Scan for the cell matching the given text and deliver its (x, y) coordinate at center. 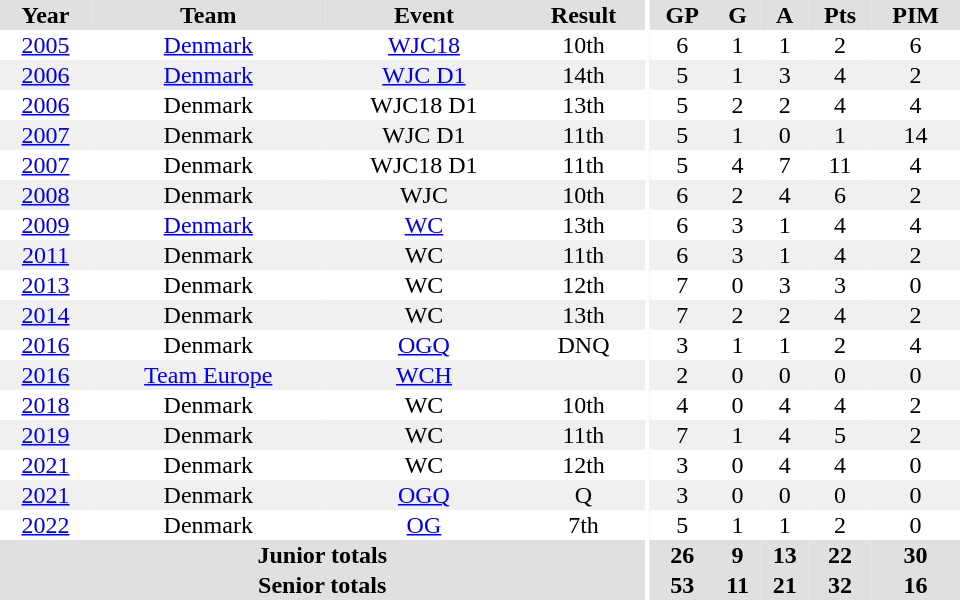
WJC18 (424, 45)
G (738, 15)
14th (583, 75)
22 (840, 555)
53 (682, 585)
2011 (46, 255)
7th (583, 525)
2018 (46, 405)
13 (785, 555)
2009 (46, 225)
Year (46, 15)
Q (583, 495)
21 (785, 585)
14 (916, 135)
9 (738, 555)
2008 (46, 195)
WJC (424, 195)
2013 (46, 285)
26 (682, 555)
GP (682, 15)
A (785, 15)
32 (840, 585)
Team (208, 15)
2005 (46, 45)
30 (916, 555)
PIM (916, 15)
Result (583, 15)
Team Europe (208, 375)
2014 (46, 315)
DNQ (583, 345)
Senior totals (322, 585)
Event (424, 15)
OG (424, 525)
16 (916, 585)
2019 (46, 435)
Pts (840, 15)
2022 (46, 525)
Junior totals (322, 555)
WCH (424, 375)
